Output the (X, Y) coordinate of the center of the cell containing the given text.  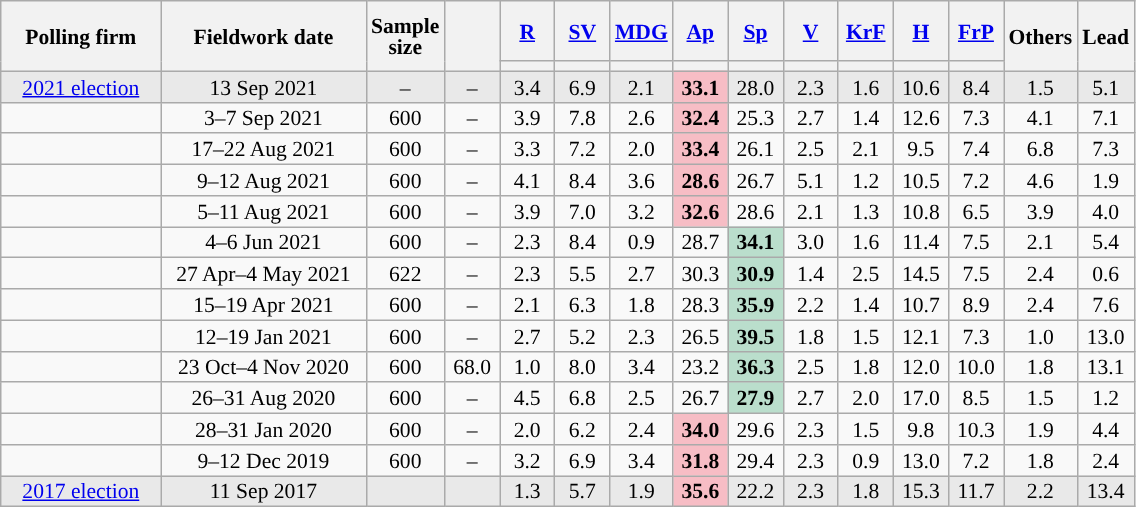
H (920, 31)
4.5 (528, 398)
35.9 (756, 304)
34.1 (756, 242)
Polling firm (81, 36)
28.3 (700, 304)
28–31 Jan 2020 (264, 430)
4.0 (1106, 212)
10.6 (920, 86)
Fieldwork date (264, 36)
7.8 (582, 118)
9–12 Aug 2021 (264, 180)
0.6 (1106, 274)
36.3 (756, 366)
15.3 (920, 492)
30.3 (700, 274)
5.7 (582, 492)
10.0 (976, 366)
13.4 (1106, 492)
V (810, 31)
26–31 Aug 2020 (264, 398)
22.2 (756, 492)
30.9 (756, 274)
5.4 (1106, 242)
3–7 Sep 2021 (264, 118)
12.0 (920, 366)
Sp (756, 31)
5.2 (582, 336)
622 (405, 274)
29.4 (756, 460)
3.0 (810, 242)
10.7 (920, 304)
Lead (1106, 36)
3.3 (528, 150)
7.4 (976, 150)
9.5 (920, 150)
10.3 (976, 430)
MDG (642, 31)
9–12 Dec 2019 (264, 460)
12–19 Jan 2021 (264, 336)
26.1 (756, 150)
KrF (866, 31)
SV (582, 31)
23 Oct–4 Nov 2020 (264, 366)
32.4 (700, 118)
23.2 (700, 366)
6.5 (976, 212)
8.5 (976, 398)
4–6 Jun 2021 (264, 242)
4.4 (1106, 430)
31.8 (700, 460)
17.0 (920, 398)
68.0 (472, 366)
39.5 (756, 336)
7.6 (1106, 304)
7.1 (1106, 118)
11 Sep 2017 (264, 492)
2021 election (81, 86)
26.5 (700, 336)
3.6 (642, 180)
5–11 Aug 2021 (264, 212)
13 Sep 2021 (264, 86)
33.4 (700, 150)
10.8 (920, 212)
35.6 (700, 492)
33.1 (700, 86)
11.7 (976, 492)
Samplesize (405, 36)
4.6 (1041, 180)
7.0 (582, 212)
6.3 (582, 304)
29.6 (756, 430)
27.9 (756, 398)
32.6 (700, 212)
17–22 Aug 2021 (264, 150)
FrP (976, 31)
Ap (700, 31)
14.5 (920, 274)
Others (1041, 36)
28.0 (756, 86)
9.8 (920, 430)
27 Apr–4 May 2021 (264, 274)
5.5 (582, 274)
15–19 Apr 2021 (264, 304)
25.3 (756, 118)
10.5 (920, 180)
6.2 (582, 430)
12.1 (920, 336)
2017 election (81, 492)
2.6 (642, 118)
11.4 (920, 242)
34.0 (700, 430)
R (528, 31)
28.7 (700, 242)
12.6 (920, 118)
8.0 (582, 366)
8.9 (976, 304)
13.1 (1106, 366)
